Output the [x, y] coordinate of the center of the cell containing the given text.  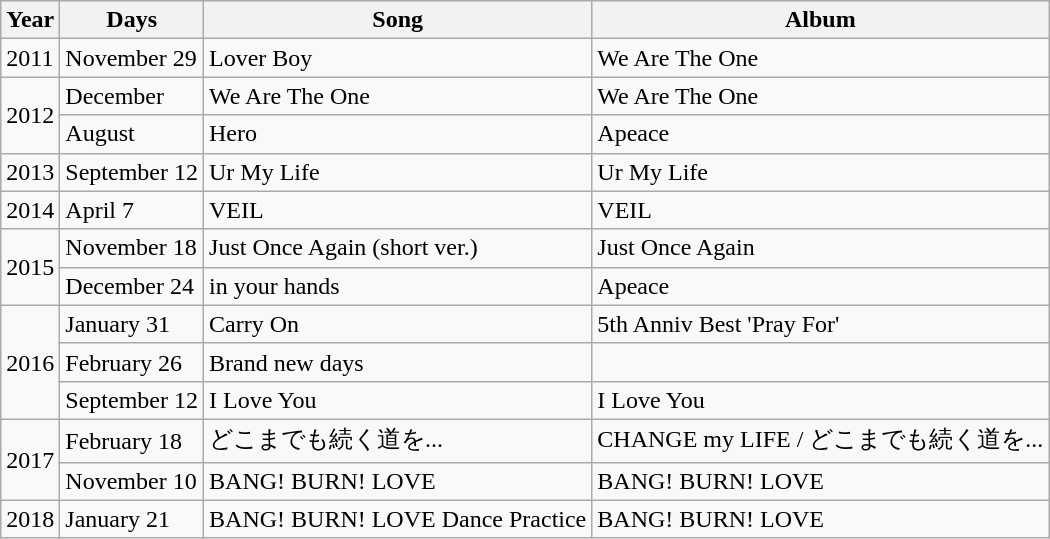
February 26 [132, 362]
November 29 [132, 58]
Carry On [398, 324]
Album [820, 20]
November 10 [132, 481]
Hero [398, 134]
December [132, 96]
January 21 [132, 519]
December 24 [132, 286]
Just Once Again [820, 248]
2015 [30, 267]
Days [132, 20]
どこまでも続く道を... [398, 440]
August [132, 134]
January 31 [132, 324]
2016 [30, 362]
February 18 [132, 440]
BANG! BURN! LOVE Dance Practice [398, 519]
2017 [30, 460]
April 7 [132, 210]
Song [398, 20]
2011 [30, 58]
in your hands [398, 286]
2014 [30, 210]
Just Once Again (short ver.) [398, 248]
CHANGE my LIFE / どこまでも続く道を... [820, 440]
Lover Boy [398, 58]
2018 [30, 519]
2013 [30, 172]
2012 [30, 115]
Year [30, 20]
5th Anniv Best 'Pray For' [820, 324]
Brand new days [398, 362]
November 18 [132, 248]
